Determine the (X, Y) coordinate at the center of the cell enclosing the given text.  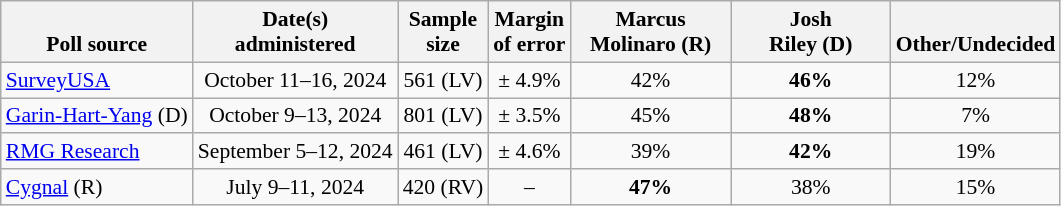
MarcusMolinaro (R) (650, 32)
39% (650, 152)
Date(s)administered (296, 32)
45% (650, 116)
12% (976, 80)
– (529, 187)
Cygnal (R) (97, 187)
RMG Research (97, 152)
± 4.9% (529, 80)
801 (LV) (444, 116)
38% (811, 187)
47% (650, 187)
± 4.6% (529, 152)
Poll source (97, 32)
461 (LV) (444, 152)
15% (976, 187)
Other/Undecided (976, 32)
7% (976, 116)
561 (LV) (444, 80)
Samplesize (444, 32)
Marginof error (529, 32)
48% (811, 116)
October 11–16, 2024 (296, 80)
October 9–13, 2024 (296, 116)
420 (RV) (444, 187)
19% (976, 152)
± 3.5% (529, 116)
46% (811, 80)
Garin-Hart-Yang (D) (97, 116)
July 9–11, 2024 (296, 187)
JoshRiley (D) (811, 32)
September 5–12, 2024 (296, 152)
SurveyUSA (97, 80)
